From the cell containing the given text, extract its center point as [x, y] coordinate. 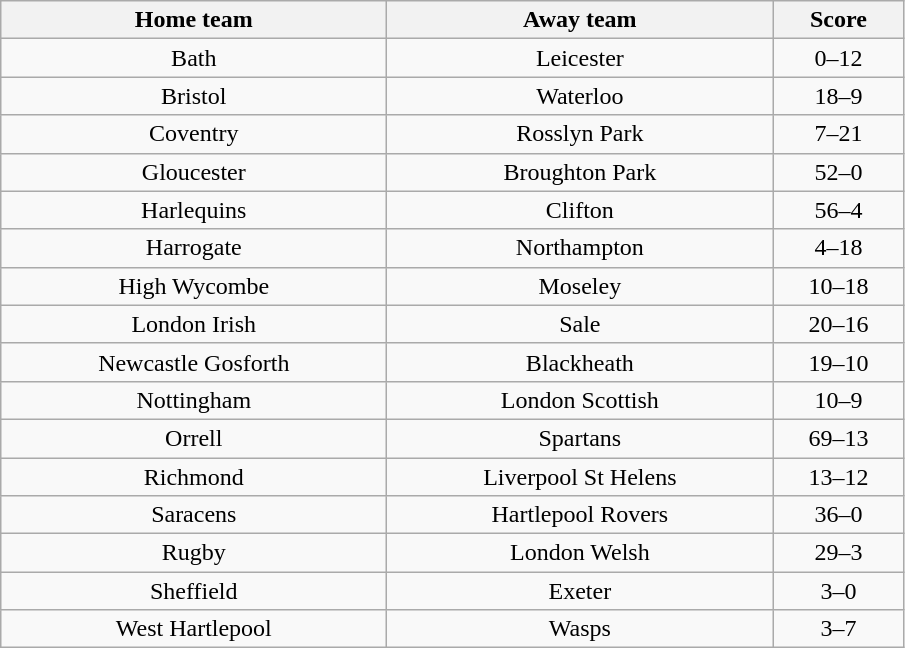
West Hartlepool [194, 629]
Northampton [580, 248]
Sheffield [194, 591]
London Scottish [580, 400]
Newcastle Gosforth [194, 362]
Spartans [580, 438]
3–7 [838, 629]
Leicester [580, 58]
20–16 [838, 324]
Liverpool St Helens [580, 477]
13–12 [838, 477]
Hartlepool Rovers [580, 515]
Blackheath [580, 362]
Score [838, 20]
Waterloo [580, 96]
Exeter [580, 591]
Broughton Park [580, 172]
Bath [194, 58]
Nottingham [194, 400]
18–9 [838, 96]
Harlequins [194, 210]
Home team [194, 20]
Away team [580, 20]
52–0 [838, 172]
7–21 [838, 134]
Rosslyn Park [580, 134]
Bristol [194, 96]
10–18 [838, 286]
London Irish [194, 324]
Coventry [194, 134]
Wasps [580, 629]
Rugby [194, 553]
Orrell [194, 438]
Sale [580, 324]
3–0 [838, 591]
High Wycombe [194, 286]
Gloucester [194, 172]
0–12 [838, 58]
4–18 [838, 248]
Clifton [580, 210]
69–13 [838, 438]
56–4 [838, 210]
36–0 [838, 515]
10–9 [838, 400]
Harrogate [194, 248]
19–10 [838, 362]
Saracens [194, 515]
Richmond [194, 477]
29–3 [838, 553]
Moseley [580, 286]
London Welsh [580, 553]
